Scan for the cell matching the given text and deliver its (X, Y) coordinate at center. 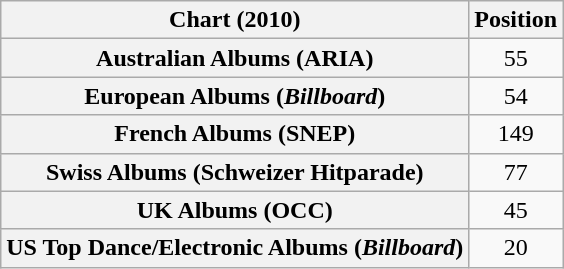
149 (516, 134)
54 (516, 96)
Position (516, 20)
Australian Albums (ARIA) (235, 58)
Chart (2010) (235, 20)
US Top Dance/Electronic Albums (Billboard) (235, 248)
77 (516, 172)
55 (516, 58)
45 (516, 210)
UK Albums (OCC) (235, 210)
Swiss Albums (Schweizer Hitparade) (235, 172)
French Albums (SNEP) (235, 134)
European Albums (Billboard) (235, 96)
20 (516, 248)
